Output the [X, Y] coordinate of the center of the cell containing the given text.  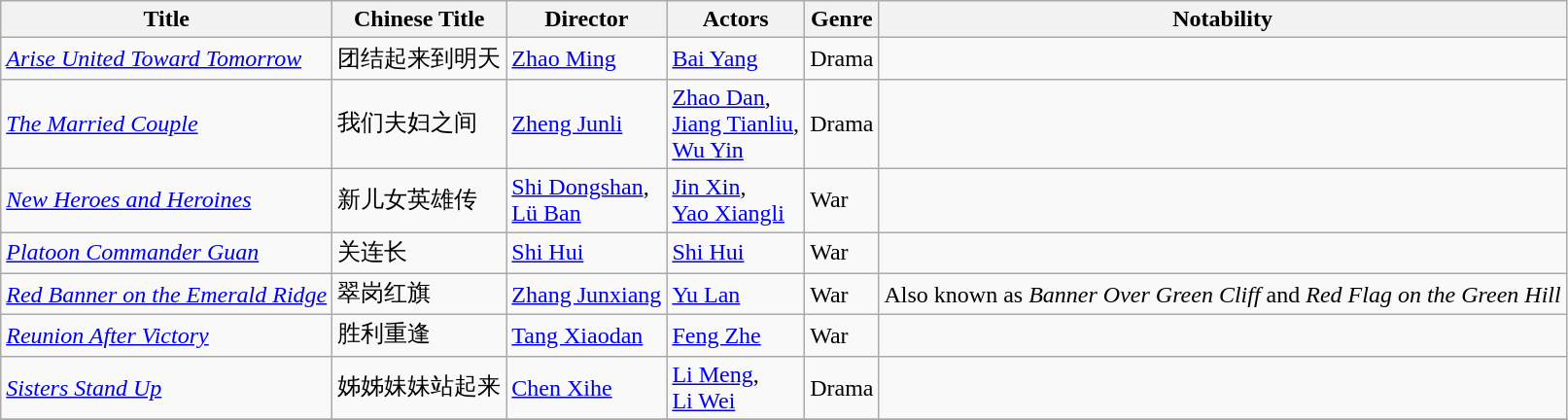
我们夫妇之间 [420, 123]
Zhang Junxiang [587, 294]
Zhao Dan,Jiang Tianliu,Wu Yin [736, 123]
Jin Xin,Yao Xiangli [736, 200]
新儿女英雄传 [420, 200]
团结起来到明天 [420, 58]
Bai Yang [736, 58]
Red Banner on the Emerald Ridge [167, 294]
Notability [1223, 19]
Li Meng,Li Wei [736, 387]
Zhao Ming [587, 58]
Title [167, 19]
Feng Zhe [736, 336]
Chen Xihe [587, 387]
Director [587, 19]
Yu Lan [736, 294]
Tang Xiaodan [587, 336]
Platoon Commander Guan [167, 253]
Also known as Banner Over Green Cliff and Red Flag on the Green Hill [1223, 294]
姊姊妹妹站起来 [420, 387]
Arise United Toward Tomorrow [167, 58]
Shi Dongshan,Lü Ban [587, 200]
Zheng Junli [587, 123]
关连长 [420, 253]
Genre [842, 19]
Actors [736, 19]
Chinese Title [420, 19]
翠岗红旗 [420, 294]
New Heroes and Heroines [167, 200]
Sisters Stand Up [167, 387]
Reunion After Victory [167, 336]
The Married Couple [167, 123]
胜利重逢 [420, 336]
